Find where the given text appears and provide that cell's center as (x, y) coordinate. 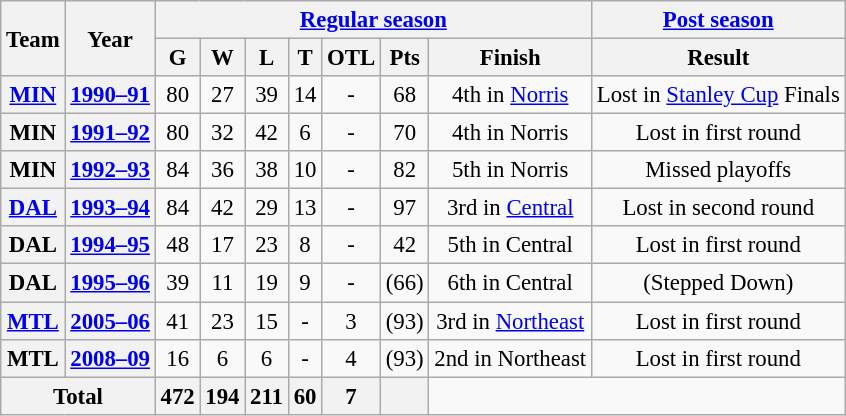
2008–09 (110, 358)
32 (222, 133)
3rd in Northeast (510, 321)
G (178, 58)
Finish (510, 58)
Year (110, 38)
14 (304, 95)
1993–94 (110, 208)
10 (304, 170)
W (222, 58)
Result (718, 58)
Total (78, 396)
6th in Central (510, 283)
(Stepped Down) (718, 283)
3rd in Central (510, 208)
11 (222, 283)
Lost in Stanley Cup Finals (718, 95)
4 (352, 358)
15 (267, 321)
Lost in second round (718, 208)
1992–93 (110, 170)
194 (222, 396)
82 (404, 170)
Post season (718, 20)
1995–96 (110, 283)
5th in Norris (510, 170)
8 (304, 245)
1994–95 (110, 245)
1990–91 (110, 95)
(66) (404, 283)
T (304, 58)
211 (267, 396)
68 (404, 95)
5th in Central (510, 245)
2005–06 (110, 321)
16 (178, 358)
2nd in Northeast (510, 358)
70 (404, 133)
97 (404, 208)
Missed playoffs (718, 170)
48 (178, 245)
3 (352, 321)
13 (304, 208)
17 (222, 245)
27 (222, 95)
41 (178, 321)
Team (33, 38)
472 (178, 396)
19 (267, 283)
29 (267, 208)
Regular season (373, 20)
38 (267, 170)
Pts (404, 58)
OTL (352, 58)
7 (352, 396)
L (267, 58)
9 (304, 283)
1991–92 (110, 133)
36 (222, 170)
60 (304, 396)
